Return the (X, Y) coordinate for the center point of the cell that contains the specified text.  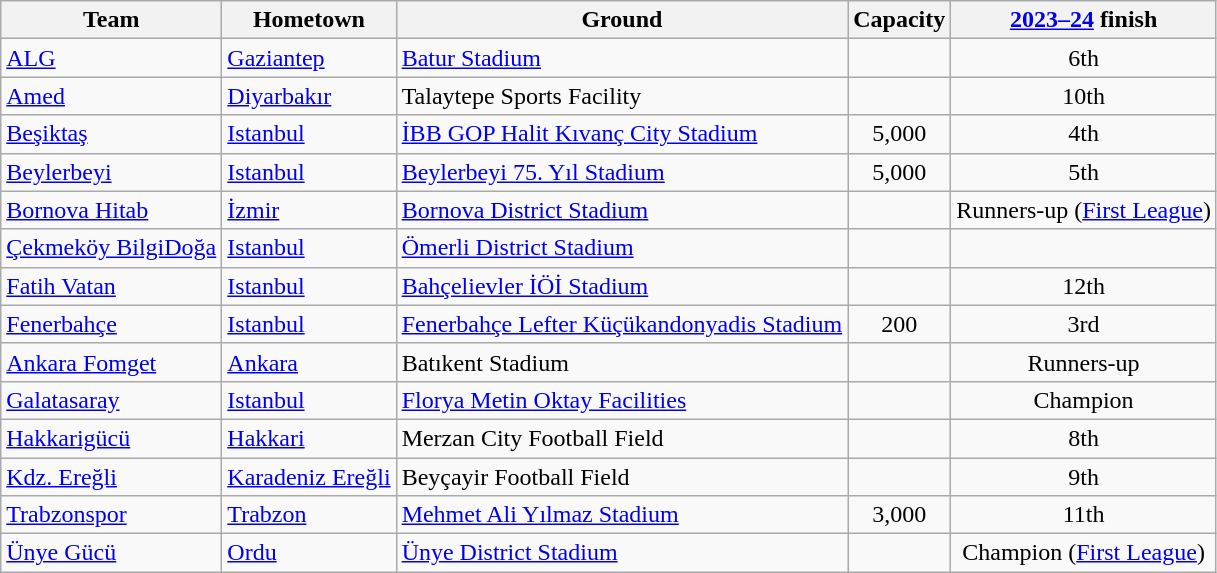
Fatih Vatan (112, 286)
Runners-up (First League) (1084, 210)
9th (1084, 477)
Beylerbeyi (112, 172)
Champion (1084, 400)
2023–24 finish (1084, 20)
12th (1084, 286)
Beylerbeyi 75. Yıl Stadium (622, 172)
Fenerbahçe Lefter Küçükandonyadis Stadium (622, 324)
Gaziantep (309, 58)
5th (1084, 172)
Florya Metin Oktay Facilities (622, 400)
Amed (112, 96)
Hakkarigücü (112, 438)
Hometown (309, 20)
6th (1084, 58)
Trabzonspor (112, 515)
Trabzon (309, 515)
Diyarbakır (309, 96)
Ground (622, 20)
Talaytepe Sports Facility (622, 96)
3rd (1084, 324)
Bornova District Stadium (622, 210)
8th (1084, 438)
Hakkari (309, 438)
Ömerli District Stadium (622, 248)
Batur Stadium (622, 58)
Ankara (309, 362)
Ankara Fomget (112, 362)
Team (112, 20)
Ordu (309, 553)
İzmir (309, 210)
Capacity (900, 20)
3,000 (900, 515)
Champion (First League) (1084, 553)
Galatasaray (112, 400)
4th (1084, 134)
10th (1084, 96)
Runners-up (1084, 362)
Karadeniz Ereğli (309, 477)
Mehmet Ali Yılmaz Stadium (622, 515)
Fenerbahçe (112, 324)
Ünye District Stadium (622, 553)
Beyçayir Football Field (622, 477)
Bornova Hitab (112, 210)
11th (1084, 515)
Batıkent Stadium (622, 362)
Bahçelievler İÖİ Stadium (622, 286)
Ünye Gücü (112, 553)
ALG (112, 58)
Merzan City Football Field (622, 438)
Kdz. Ereğli (112, 477)
200 (900, 324)
Çekmeköy BilgiDoğa (112, 248)
Beşiktaş (112, 134)
İBB GOP Halit Kıvanç City Stadium (622, 134)
